Output the (X, Y) coordinate of the center of the cell containing the given text.  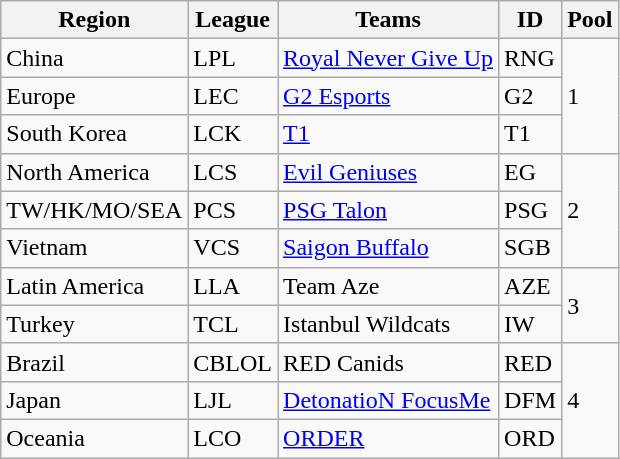
Pool (590, 20)
LPL (233, 58)
SGB (530, 248)
Brazil (94, 362)
CBLOL (233, 362)
2 (590, 210)
PCS (233, 210)
LEC (233, 96)
VCS (233, 248)
RNG (530, 58)
RED (530, 362)
1 (590, 96)
South Korea (94, 134)
LCS (233, 172)
TW/HK/MO/SEA (94, 210)
DFM (530, 400)
Team Aze (388, 286)
Royal Never Give Up (388, 58)
G2 (530, 96)
Oceania (94, 438)
3 (590, 305)
DetonatioN FocusMe (388, 400)
Region (94, 20)
ORDER (388, 438)
IW (530, 324)
Japan (94, 400)
PSG (530, 210)
PSG Talon (388, 210)
Vietnam (94, 248)
ID (530, 20)
China (94, 58)
TCL (233, 324)
ORD (530, 438)
Saigon Buffalo (388, 248)
Istanbul Wildcats (388, 324)
AZE (530, 286)
League (233, 20)
Evil Geniuses (388, 172)
G2 Esports (388, 96)
Latin America (94, 286)
EG (530, 172)
Turkey (94, 324)
North America (94, 172)
LLA (233, 286)
LCO (233, 438)
LCK (233, 134)
Teams (388, 20)
4 (590, 400)
RED Canids (388, 362)
LJL (233, 400)
Europe (94, 96)
